From the cell containing the given text, extract its center point as [x, y] coordinate. 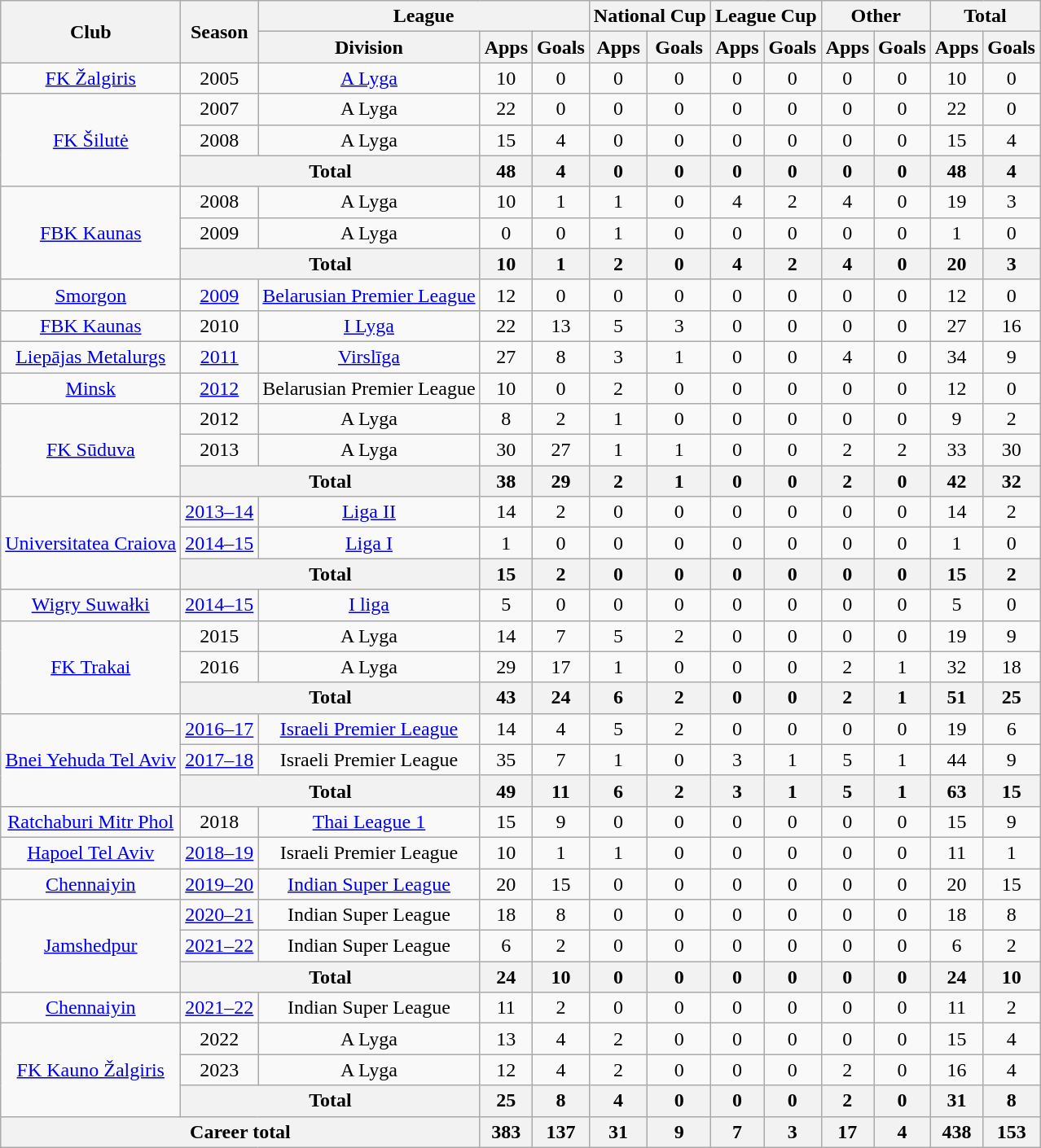
63 [956, 791]
Thai League 1 [369, 822]
I liga [369, 605]
Liga I [369, 543]
2022 [220, 1039]
League Cup [766, 16]
2010 [220, 326]
FK Žalgiris [91, 78]
43 [506, 698]
2018–19 [220, 852]
Jamshedpur [91, 946]
Universitatea Craiova [91, 543]
Minsk [91, 388]
Virslīga [369, 357]
Hapoel Tel Aviv [91, 852]
Season [220, 32]
33 [956, 450]
Liga II [369, 512]
137 [561, 1132]
National Cup [650, 16]
Liepājas Metalurgs [91, 357]
35 [506, 760]
Career total [240, 1132]
2017–18 [220, 760]
2015 [220, 636]
2011 [220, 357]
38 [506, 481]
I Lyga [369, 326]
FK Trakai [91, 667]
Division [369, 47]
2018 [220, 822]
2016–17 [220, 729]
438 [956, 1132]
Other [876, 16]
2007 [220, 109]
FK Šilutė [91, 140]
League [424, 16]
2005 [220, 78]
34 [956, 357]
49 [506, 791]
FK Sūduva [91, 450]
Club [91, 32]
Smorgon [91, 295]
FK Kauno Žalgiris [91, 1070]
Wigry Suwałki [91, 605]
51 [956, 698]
44 [956, 760]
2016 [220, 667]
2020–21 [220, 915]
Bnei Yehuda Tel Aviv [91, 760]
42 [956, 481]
2013 [220, 450]
383 [506, 1132]
2013–14 [220, 512]
Ratchaburi Mitr Phol [91, 822]
153 [1012, 1132]
2019–20 [220, 883]
2023 [220, 1070]
